For the text-containing cell, return its midpoint in [X, Y] coordinate format. 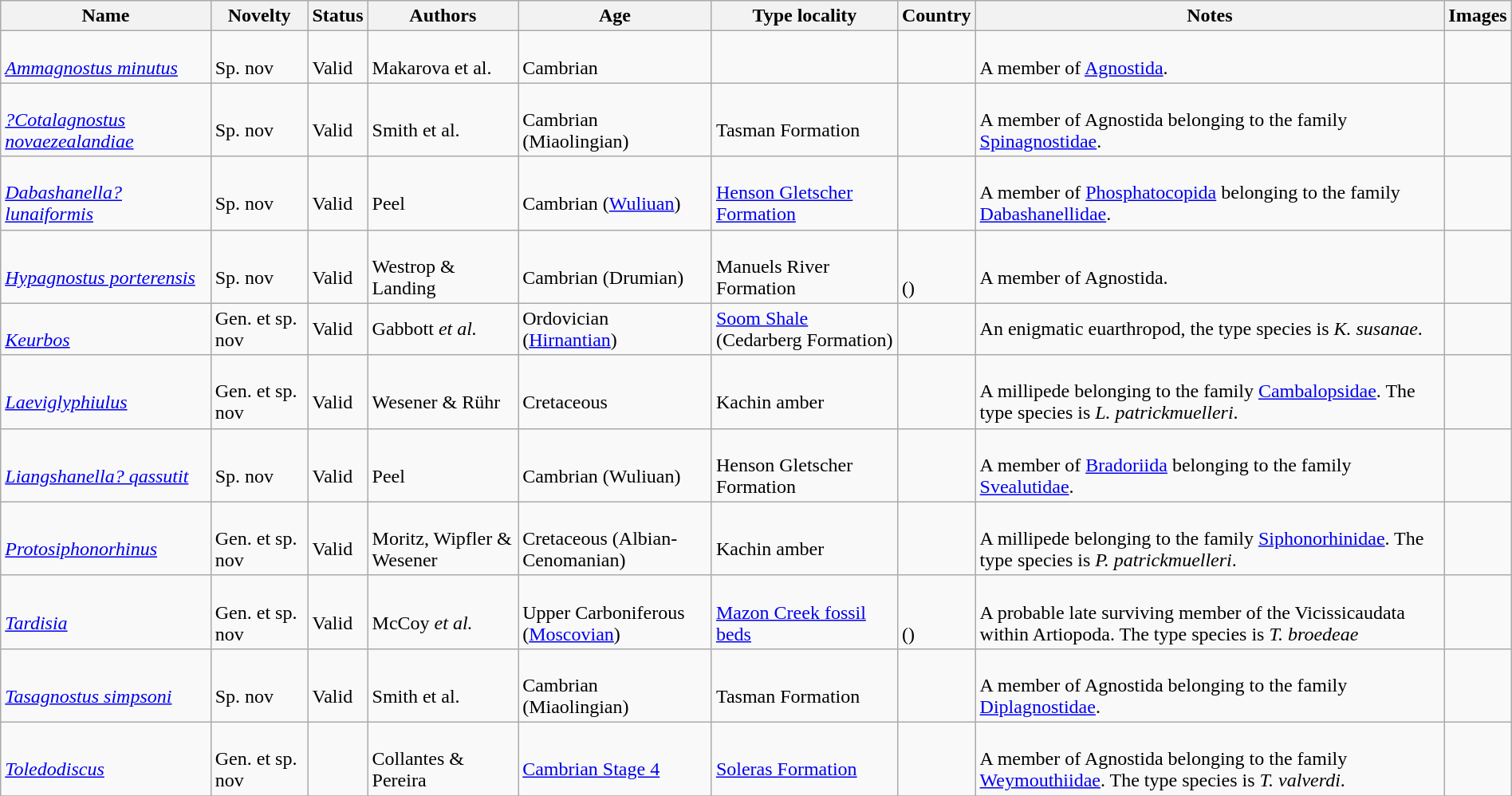
Toledodiscus [105, 759]
Cretaceous [616, 392]
Age [616, 16]
Manuels River Formation [804, 266]
A member of Agnostida belonging to the family Diplagnostidae. [1210, 685]
Notes [1210, 16]
Novelty [259, 16]
Soom Shale (Cedarberg Formation) [804, 329]
Tardisia [105, 612]
?Cotalagnostus novaezealandiae [105, 120]
Makarova et al. [443, 57]
McCoy et al. [443, 612]
Cretaceous (Albian-Cenomanian) [616, 538]
A member of Agnostida belonging to the family Spinagnostidae. [1210, 120]
Cambrian Stage 4 [616, 759]
Dabashanella? lunaiformis [105, 193]
Hypagnostus porterensis [105, 266]
Type locality [804, 16]
Images [1478, 16]
Name [105, 16]
Tasagnostus simpsoni [105, 685]
Collantes & Pereira [443, 759]
A millipede belonging to the family Cambalopsidae. The type species is L. patrickmuelleri. [1210, 392]
Ammagnostus minutus [105, 57]
Status [338, 16]
Mazon Creek fossil beds [804, 612]
Cambrian [616, 57]
Westrop & Landing [443, 266]
An enigmatic euarthropod, the type species is K. susanae. [1210, 329]
Liangshanella? qassutit [105, 465]
A millipede belonging to the family Siphonorhinidae. The type species is P. patrickmuelleri. [1210, 538]
A member of Agnostida belonging to the family Weymouthiidae. The type species is T. valverdi. [1210, 759]
Country [936, 16]
A member of Bradoriida belonging to the family Svealutidae. [1210, 465]
Wesener & Rühr [443, 392]
Cambrian (Drumian) [616, 266]
Laeviglyphiulus [105, 392]
Keurbos [105, 329]
Gabbott et al. [443, 329]
Moritz, Wipfler & Wesener [443, 538]
Authors [443, 16]
A member of Phosphatocopida belonging to the family Dabashanellidae. [1210, 193]
A probable late surviving member of the Vicissicaudata within Artiopoda. The type species is T. broedeae [1210, 612]
Upper Carboniferous (Moscovian) [616, 612]
Ordovician(Hirnantian) [616, 329]
Protosiphonorhinus [105, 538]
Soleras Formation [804, 759]
